Identify which cell holds the provided text, then report its (x, y) central coordinate. 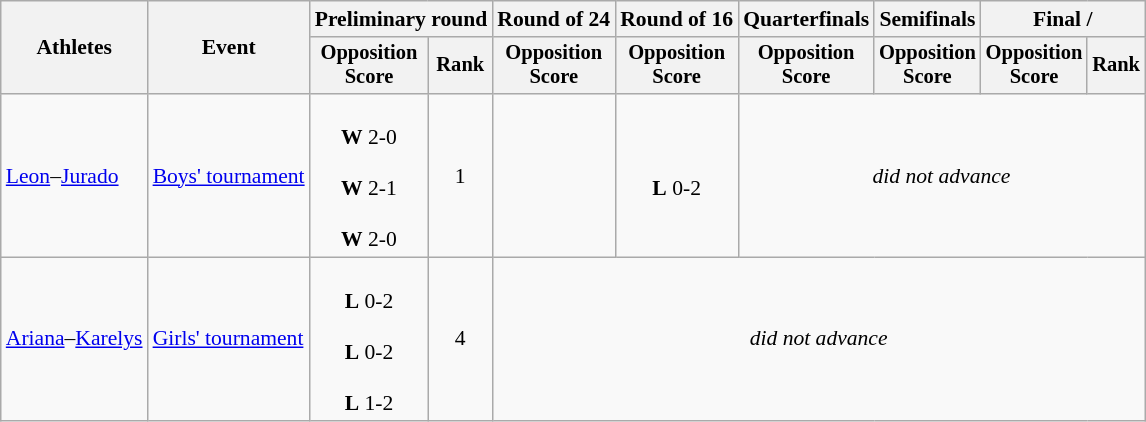
Boys' tournament (229, 176)
W 2-0 W 2-1 W 2-0 (370, 176)
1 (460, 176)
4 (460, 340)
Round of 16 (676, 19)
Event (229, 48)
Ariana–Karelys (74, 340)
Semifinals (928, 19)
Preliminary round (402, 19)
Final / (1063, 19)
Leon–Jurado (74, 176)
L 0-2 L 0-2 L 1-2 (370, 340)
Athletes (74, 48)
Round of 24 (554, 19)
L 0-2 (676, 176)
Quarterfinals (806, 19)
Girls' tournament (229, 340)
